Detect which cell encompasses the target text, then output its [x, y] center coordinate. 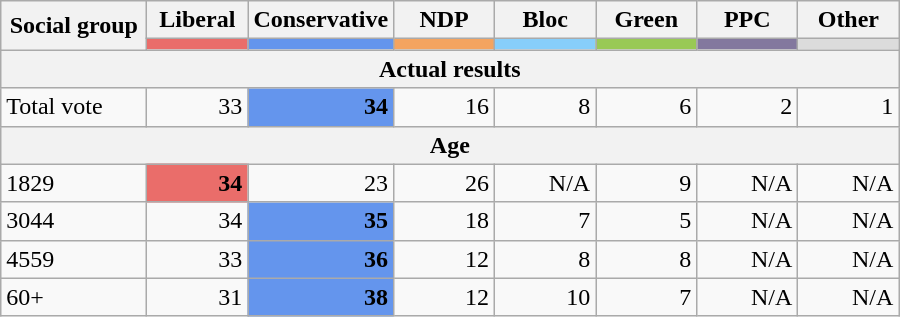
10 [546, 297]
Green [646, 20]
5 [646, 221]
1829 [74, 183]
Bloc [546, 20]
36 [321, 259]
38 [321, 297]
60+ [74, 297]
4559 [74, 259]
Conservative [321, 20]
6 [646, 107]
Other [848, 20]
Social group [74, 26]
Liberal [198, 20]
1 [848, 107]
23 [321, 183]
PPC [748, 20]
Actual results [450, 69]
9 [646, 183]
18 [444, 221]
31 [198, 297]
35 [321, 221]
2 [748, 107]
Age [450, 145]
NDP [444, 20]
16 [444, 107]
Total vote [74, 107]
26 [444, 183]
3044 [74, 221]
